From the cell containing the given text, extract its center point as [x, y] coordinate. 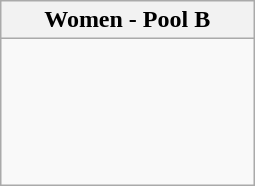
Women - Pool B [128, 20]
